Extract the (x, y) coordinate from the center of the cell holding the provided text.  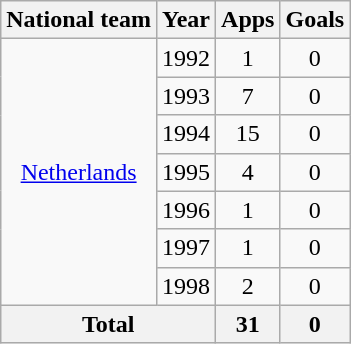
2 (248, 286)
31 (248, 324)
1992 (186, 58)
1996 (186, 210)
Goals (315, 20)
7 (248, 96)
1997 (186, 248)
1993 (186, 96)
4 (248, 172)
1994 (186, 134)
1998 (186, 286)
Apps (248, 20)
15 (248, 134)
Year (186, 20)
Total (108, 324)
1995 (186, 172)
Netherlands (79, 172)
National team (79, 20)
